Return (x, y) of the center of cell containing provided text 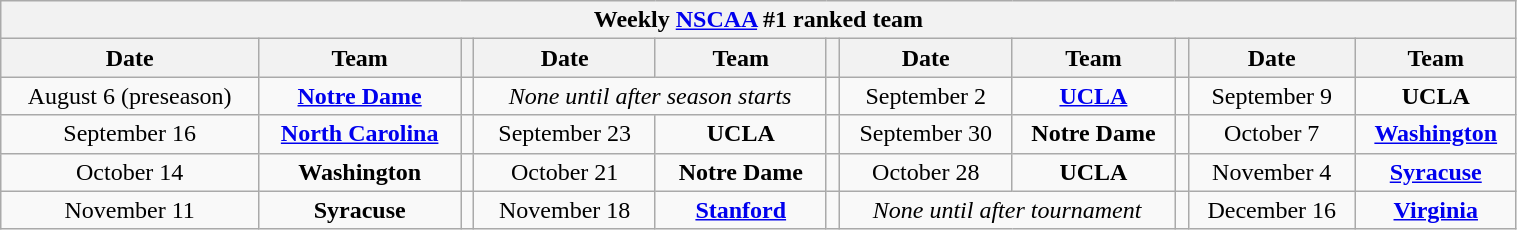
August 6 (preseason) (130, 96)
Virginia (1436, 210)
October 14 (130, 172)
None until after season starts (650, 96)
Stanford (740, 210)
September 23 (564, 134)
December 16 (1272, 210)
November 4 (1272, 172)
September 2 (926, 96)
November 18 (564, 210)
None until after tournament (1006, 210)
Weekly NSCAA #1 ranked team (758, 20)
North Carolina (360, 134)
September 16 (130, 134)
September 30 (926, 134)
November 11 (130, 210)
October 28 (926, 172)
October 7 (1272, 134)
October 21 (564, 172)
September 9 (1272, 96)
